Capture the cell that displays the provided text and extract its [x, y] central coordinate. 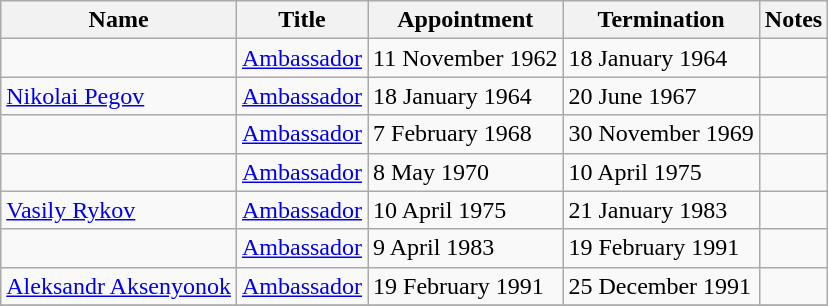
30 November 1969 [661, 134]
Title [302, 20]
20 June 1967 [661, 96]
Appointment [466, 20]
21 January 1983 [661, 210]
Notes [793, 20]
Nikolai Pegov [119, 96]
Vasily Rykov [119, 210]
9 April 1983 [466, 248]
25 December 1991 [661, 286]
Termination [661, 20]
8 May 1970 [466, 172]
7 February 1968 [466, 134]
11 November 1962 [466, 58]
Name [119, 20]
Aleksandr Aksenyonok [119, 286]
